Locate the cell with the specified text and output its (X, Y) center coordinate. 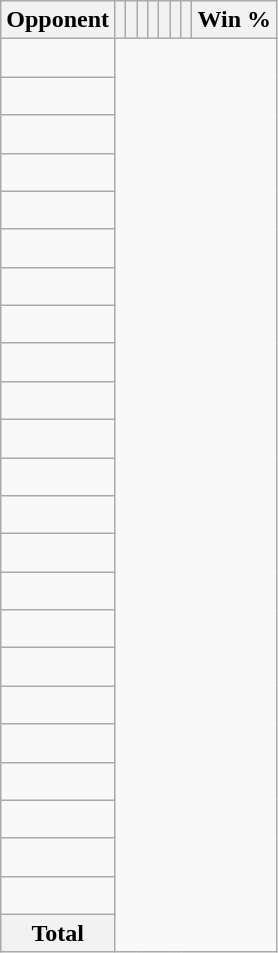
Opponent (58, 20)
Total (58, 933)
Win % (234, 20)
